Detect which cell encompasses the target text, then output its [x, y] center coordinate. 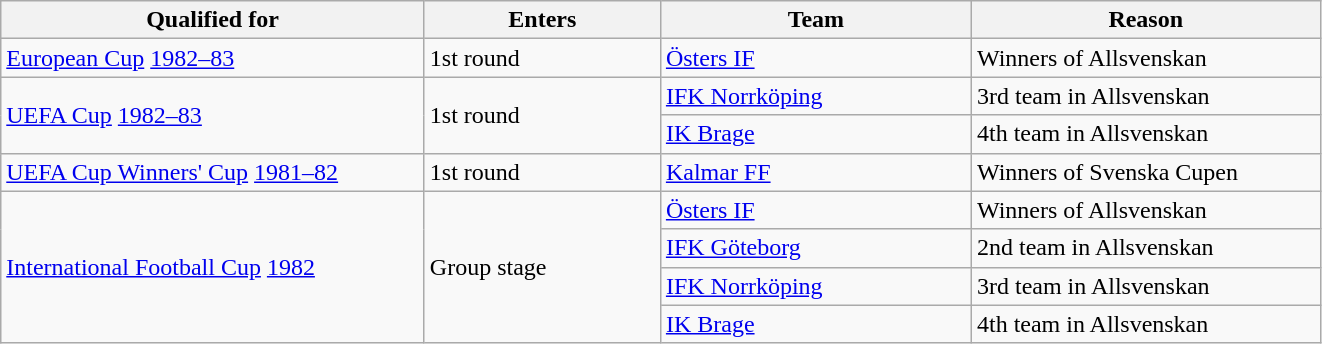
Qualified for [213, 20]
UEFA Cup 1982–83 [213, 115]
UEFA Cup Winners' Cup 1981–82 [213, 172]
Team [816, 20]
Enters [542, 20]
Group stage [542, 267]
Kalmar FF [816, 172]
Reason [1146, 20]
International Football Cup 1982 [213, 267]
IFK Göteborg [816, 248]
2nd team in Allsvenskan [1146, 248]
Winners of Svenska Cupen [1146, 172]
European Cup 1982–83 [213, 58]
